Find where the given text appears and provide that cell's center as (x, y) coordinate. 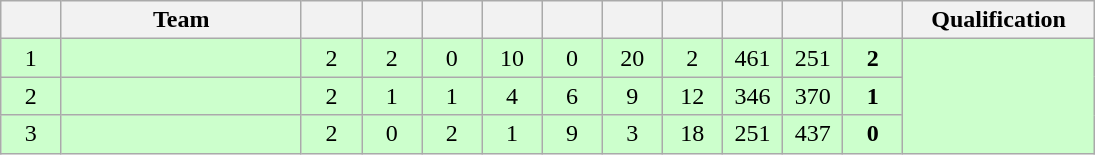
4 (512, 96)
346 (752, 96)
Qualification (998, 20)
18 (692, 134)
12 (692, 96)
437 (813, 134)
20 (632, 58)
Team (182, 20)
6 (572, 96)
370 (813, 96)
10 (512, 58)
461 (752, 58)
